Return [X, Y] of the center of cell containing provided text 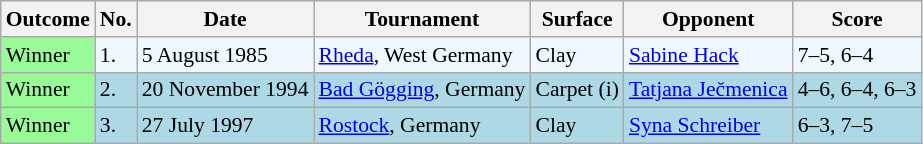
Syna Schreiber [708, 126]
Bad Gögging, Germany [422, 90]
4–6, 6–4, 6–3 [858, 90]
No. [116, 19]
Date [226, 19]
2. [116, 90]
Carpet (i) [576, 90]
Sabine Hack [708, 55]
Rostock, Germany [422, 126]
5 August 1985 [226, 55]
Tournament [422, 19]
Score [858, 19]
Surface [576, 19]
20 November 1994 [226, 90]
3. [116, 126]
7–5, 6–4 [858, 55]
Opponent [708, 19]
Tatjana Ječmenica [708, 90]
27 July 1997 [226, 126]
1. [116, 55]
Rheda, West Germany [422, 55]
6–3, 7–5 [858, 126]
Outcome [48, 19]
